Provide the [X, Y] coordinate of the cell's center where the given text is located.  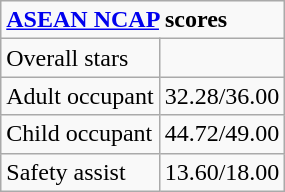
ASEAN NCAP scores [143, 20]
Child occupant [80, 134]
13.60/18.00 [222, 172]
44.72/49.00 [222, 134]
Overall stars [80, 58]
Safety assist [80, 172]
32.28/36.00 [222, 96]
Adult occupant [80, 96]
